Return (X, Y) of the center of cell containing provided text 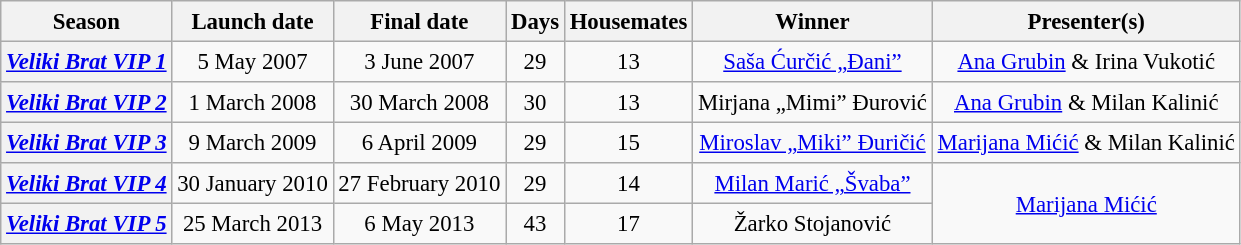
1 March 2008 (252, 102)
Veliki Brat VIP 3 (86, 144)
Veliki Brat VIP 5 (86, 224)
14 (628, 184)
Veliki Brat VIP 1 (86, 62)
Final date (420, 22)
Marijana Mićić & Milan Kalinić (1086, 144)
Veliki Brat VIP 2 (86, 102)
30 January 2010 (252, 184)
5 May 2007 (252, 62)
30 (536, 102)
17 (628, 224)
Marijana Mićić (1086, 204)
Mirjana „Mimi” Đurović (813, 102)
Presenter(s) (1086, 22)
Milan Marić „Švaba” (813, 184)
Season (86, 22)
3 June 2007 (420, 62)
6 May 2013 (420, 224)
43 (536, 224)
Days (536, 22)
30 March 2008 (420, 102)
Ana Grubin & Irina Vukotić (1086, 62)
25 March 2013 (252, 224)
Veliki Brat VIP 4 (86, 184)
Miroslav „Miki” Đuričić (813, 144)
Ana Grubin & Milan Kalinić (1086, 102)
Launch date (252, 22)
Saša Ćurčić „Đani” (813, 62)
27 February 2010 (420, 184)
Housemates (628, 22)
6 April 2009 (420, 144)
15 (628, 144)
Žarko Stojanović (813, 224)
9 March 2009 (252, 144)
Winner (813, 22)
